Extract the [X, Y] coordinate from the center of the cell holding the provided text.  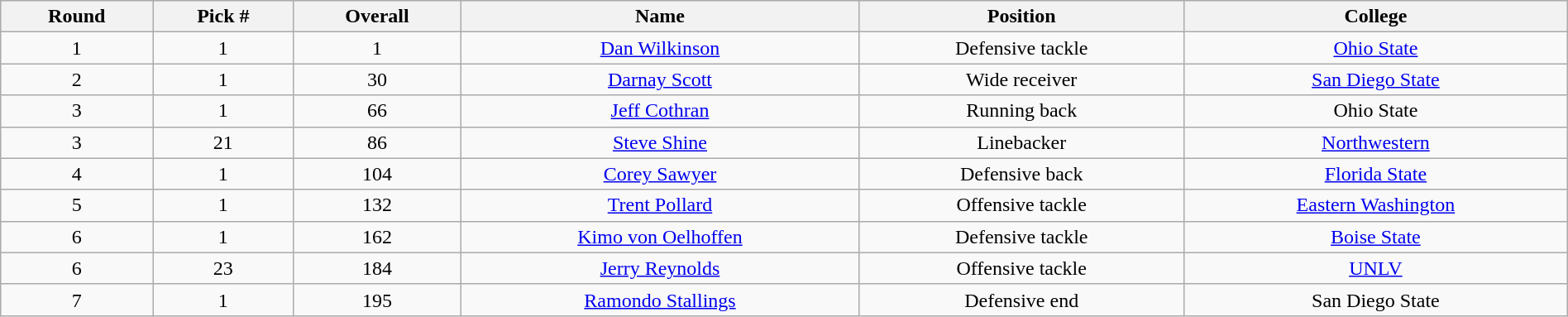
86 [377, 142]
2 [77, 79]
184 [377, 268]
Overall [377, 17]
Northwestern [1376, 142]
Jerry Reynolds [660, 268]
College [1376, 17]
Pick # [223, 17]
Steve Shine [660, 142]
30 [377, 79]
21 [223, 142]
Kimo von Oelhoffen [660, 237]
Corey Sawyer [660, 174]
162 [377, 237]
Ramondo Stallings [660, 300]
Boise State [1376, 237]
23 [223, 268]
Round [77, 17]
UNLV [1376, 268]
104 [377, 174]
132 [377, 205]
Position [1022, 17]
66 [377, 111]
4 [77, 174]
5 [77, 205]
Dan Wilkinson [660, 48]
Name [660, 17]
195 [377, 300]
Running back [1022, 111]
Jeff Cothran [660, 111]
Wide receiver [1022, 79]
Defensive back [1022, 174]
7 [77, 300]
Florida State [1376, 174]
Defensive end [1022, 300]
Linebacker [1022, 142]
Darnay Scott [660, 79]
Trent Pollard [660, 205]
Eastern Washington [1376, 205]
